Return [x, y] of the center of cell containing provided text 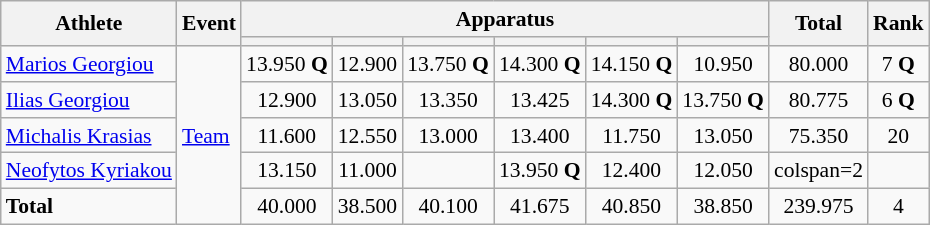
Apparatus [505, 19]
38.500 [368, 207]
10.950 [723, 64]
20 [898, 136]
41.675 [540, 207]
Michalis Krasias [89, 136]
38.850 [723, 207]
75.350 [818, 136]
Marios Georgiou [89, 64]
12.550 [368, 136]
Event [209, 24]
4 [898, 207]
13.350 [448, 100]
13.425 [540, 100]
6 Q [898, 100]
Team [209, 135]
Ilias Georgiou [89, 100]
Rank [898, 24]
239.975 [818, 207]
7 Q [898, 64]
13.400 [540, 136]
40.000 [287, 207]
11.750 [632, 136]
12.050 [723, 171]
12.400 [632, 171]
80.000 [818, 64]
colspan=2 [818, 171]
Neofytos Kyriakou [89, 171]
40.100 [448, 207]
80.775 [818, 100]
Athlete [89, 24]
13.150 [287, 171]
11.600 [287, 136]
40.850 [632, 207]
11.000 [368, 171]
13.000 [448, 136]
14.150 Q [632, 64]
